From the cell containing the given text, extract its center point as (X, Y) coordinate. 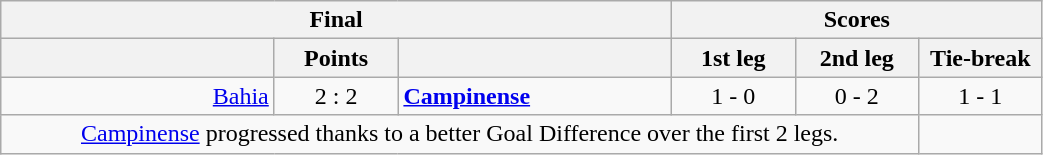
1st leg (733, 58)
1 - 1 (981, 96)
Tie-break (981, 58)
Campinense (535, 96)
2 : 2 (336, 96)
Campinense progressed thanks to a better Goal Difference over the first 2 legs. (460, 134)
Final (336, 20)
1 - 0 (733, 96)
2nd leg (857, 58)
Scores (856, 20)
0 - 2 (857, 96)
Bahia (138, 96)
Points (336, 58)
